Capture the cell that displays the provided text and extract its [x, y] central coordinate. 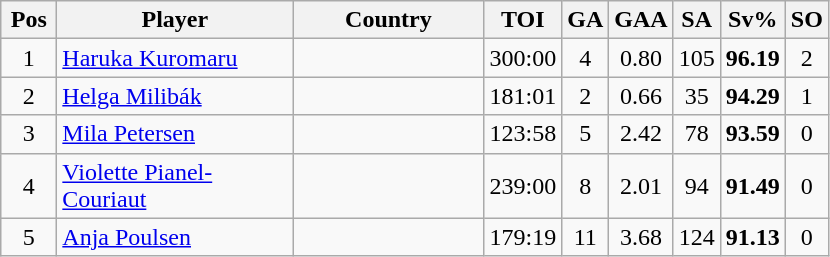
TOI [523, 20]
Sv% [752, 20]
3 [29, 134]
SA [696, 20]
35 [696, 96]
Violette Pianel-Couriaut [175, 186]
8 [586, 186]
96.19 [752, 58]
Pos [29, 20]
GAA [641, 20]
Anja Poulsen [175, 237]
123:58 [523, 134]
11 [586, 237]
Country [388, 20]
Player [175, 20]
Haruka Kuromaru [175, 58]
78 [696, 134]
179:19 [523, 237]
239:00 [523, 186]
105 [696, 58]
181:01 [523, 96]
0.66 [641, 96]
91.49 [752, 186]
3.68 [641, 237]
SO [806, 20]
94 [696, 186]
2.01 [641, 186]
0.80 [641, 58]
94.29 [752, 96]
300:00 [523, 58]
2.42 [641, 134]
Mila Petersen [175, 134]
GA [586, 20]
Helga Milibák [175, 96]
93.59 [752, 134]
124 [696, 237]
91.13 [752, 237]
